Find where the given text appears and provide that cell's center as [X, Y] coordinate. 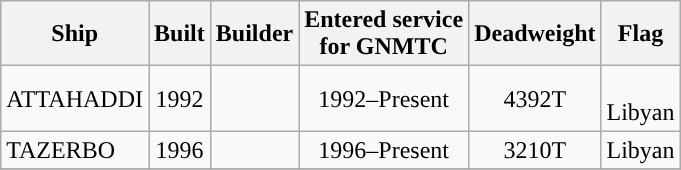
ATTAHADDI [75, 98]
Flag [640, 34]
1996 [180, 150]
Ship [75, 34]
3210T [535, 150]
Builder [254, 34]
1992 [180, 98]
4392T [535, 98]
Built [180, 34]
Deadweight [535, 34]
TAZERBO [75, 150]
1992–Present [384, 98]
Entered service for GNMTC [384, 34]
1996–Present [384, 150]
